Scan for the cell matching the given text and deliver its [X, Y] coordinate at center. 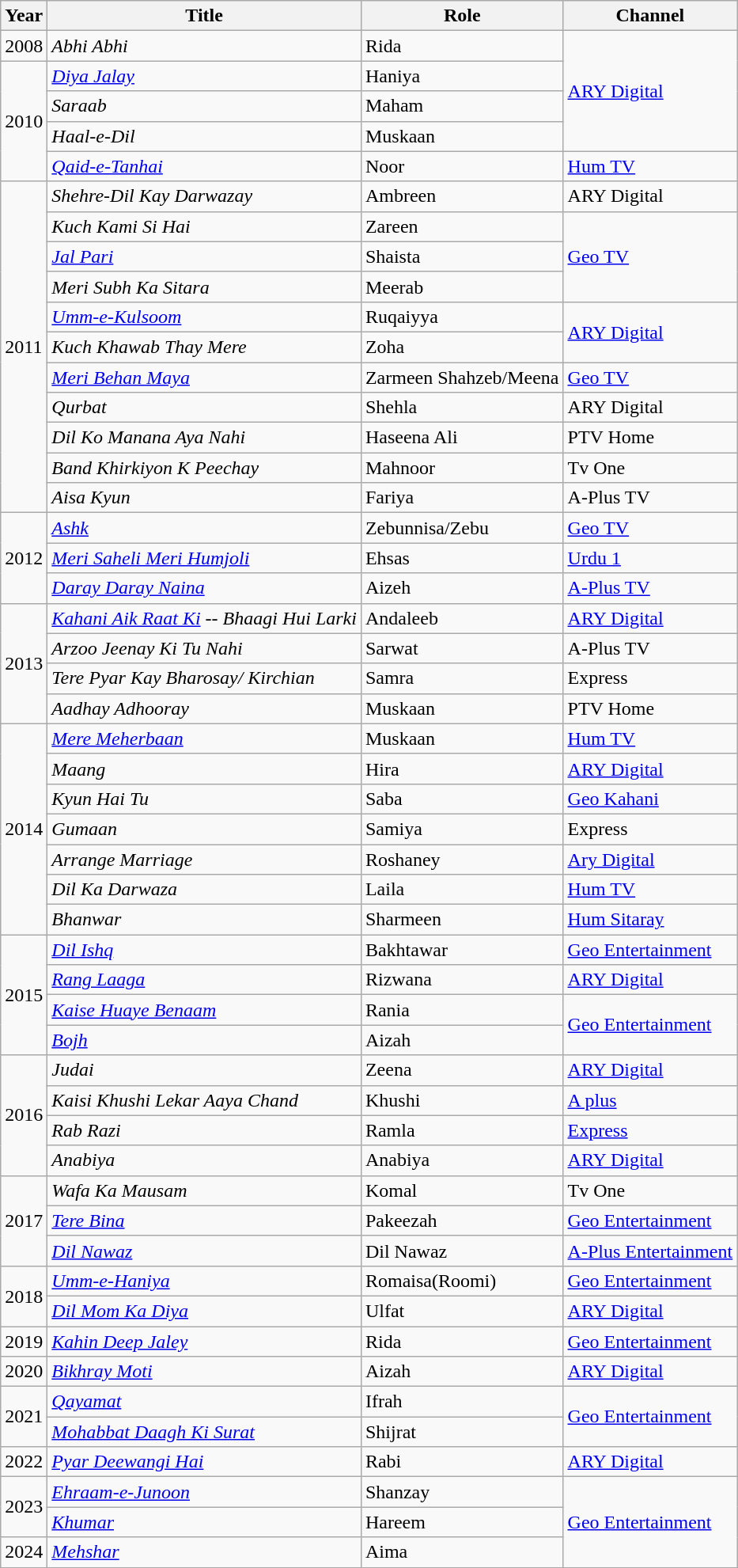
Fariya [462, 498]
Zebunnisa/Zebu [462, 528]
Zoha [462, 347]
Year [24, 16]
Kahani Aik Raat Ki -- Bhaagi Hui Larki [204, 618]
Sarwat [462, 648]
Tere Pyar Kay Bharosay/ Kirchian [204, 678]
Arzoo Jeenay Ki Tu Nahi [204, 648]
2008 [24, 46]
Meri Subh Ka Sitara [204, 287]
Meri Saheli Meri Humjoli [204, 558]
Hira [462, 769]
Noor [462, 166]
Diya Jalay [204, 76]
Meerab [462, 287]
Title [204, 16]
Daray Daray Naina [204, 588]
Hareem [462, 1522]
Rabi [462, 1462]
Pyar Deewangi Hai [204, 1462]
Laila [462, 890]
Shaista [462, 256]
Mehshar [204, 1552]
Abhi Abhi [204, 46]
Samra [462, 678]
Mahnoor [462, 468]
Kaise Huaye Benaam [204, 1010]
2012 [24, 558]
2020 [24, 1372]
Dil Ko Manana Aya Nahi [204, 438]
Kyun Hai Tu [204, 799]
Shijrat [462, 1432]
Maang [204, 769]
Shanzay [462, 1492]
Rania [462, 1010]
Khushi [462, 1100]
2021 [24, 1417]
Qaid-e-Tanhai [204, 166]
Saba [462, 799]
Jal Pari [204, 256]
2019 [24, 1342]
Geo Kahani [650, 799]
Kuch Kami Si Hai [204, 226]
Bakhtawar [462, 950]
Sharmeen [462, 920]
2024 [24, 1552]
Saraab [204, 106]
Umm-e-Kulsoom [204, 317]
Aisa Kyun [204, 498]
2010 [24, 121]
Bikhray Moti [204, 1372]
2013 [24, 663]
Ary Digital [650, 859]
Andaleeb [462, 618]
Rizwana [462, 980]
2011 [24, 347]
Aadhay Adhooray [204, 708]
A-Plus Entertainment [650, 1251]
A plus [650, 1100]
Dil Ka Darwaza [204, 890]
Kaisi Khushi Lekar Aaya Chand [204, 1100]
Shehre-Dil Kay Darwazay [204, 196]
2017 [24, 1221]
Romaisa(Roomi) [462, 1281]
2015 [24, 995]
Arrange Marriage [204, 859]
Zarmeen Shahzeb/Meena [462, 378]
Samiya [462, 829]
Ruqaiyya [462, 317]
Meri Behan Maya [204, 378]
Rang Laaga [204, 980]
2022 [24, 1462]
Ehraam-e-Junoon [204, 1492]
2018 [24, 1296]
Pakeezah [462, 1221]
Roshaney [462, 859]
Channel [650, 16]
Ulfat [462, 1311]
Haniya [462, 76]
Haseena Ali [462, 438]
Qayamat [204, 1402]
Zeena [462, 1070]
Role [462, 16]
2023 [24, 1507]
Kahin Deep Jaley [204, 1342]
2016 [24, 1115]
Band Khirkiyon K Peechay [204, 468]
Ashk [204, 528]
Judai [204, 1070]
Haal-e-Dil [204, 136]
Dil Mom Ka Diya [204, 1311]
Kuch Khawab Thay Mere [204, 347]
Ambreen [462, 196]
Khumar [204, 1522]
Bojh [204, 1040]
Maham [462, 106]
Qurbat [204, 408]
Zareen [462, 226]
Bhanwar [204, 920]
Komal [462, 1190]
Ifrah [462, 1402]
Shehla [462, 408]
2014 [24, 829]
Ehsas [462, 558]
Aima [462, 1552]
Umm-e-Haniya [204, 1281]
Aizeh [462, 588]
Mohabbat Daagh Ki Surat [204, 1432]
Tere Bina [204, 1221]
Gumaan [204, 829]
Mere Meherbaan [204, 738]
Dil Ishq [204, 950]
Urdu 1 [650, 558]
Hum Sitaray [650, 920]
Wafa Ka Mausam [204, 1190]
Rab Razi [204, 1130]
Ramla [462, 1130]
